Identify which cell holds the provided text, then report its (X, Y) central coordinate. 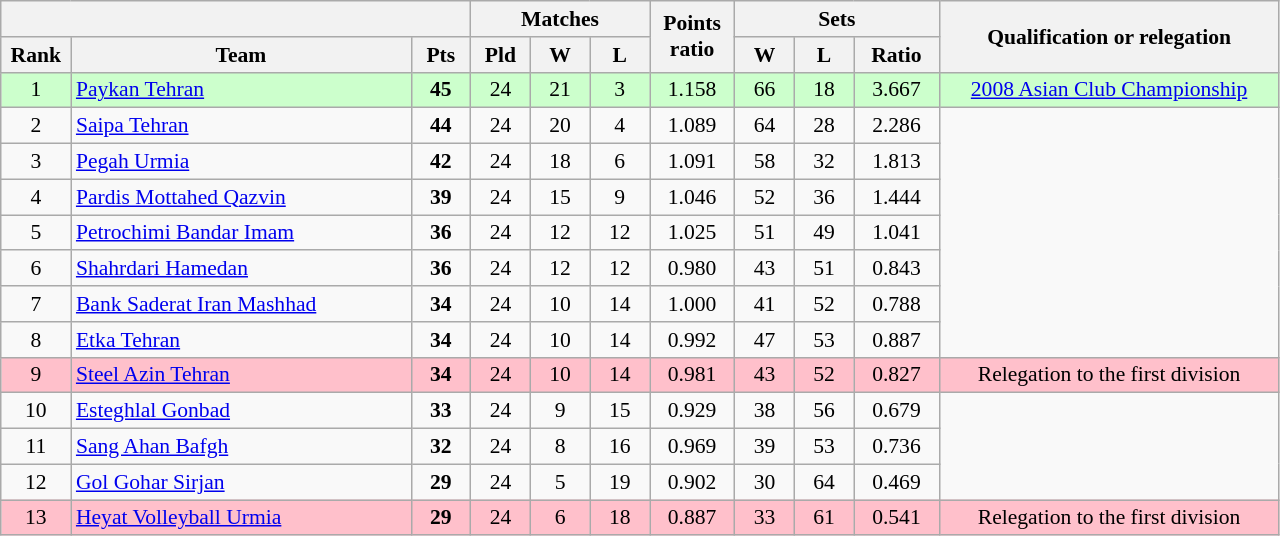
44 (441, 126)
3.667 (896, 90)
1.813 (896, 162)
56 (824, 411)
1.091 (692, 162)
0.929 (692, 411)
11 (36, 447)
Saipa Tehran (241, 126)
13 (36, 518)
Steel Azin Tehran (241, 375)
Pardis Mottahed Qazvin (241, 197)
0.827 (896, 375)
Pts (441, 55)
19 (620, 482)
Heyat Volleyball Urmia (241, 518)
66 (765, 90)
Sets (837, 19)
47 (765, 340)
2 (36, 126)
16 (620, 447)
Petrochimi Bandar Imam (241, 233)
0.902 (692, 482)
Qualification or relegation (1109, 36)
Team (241, 55)
1.000 (692, 304)
Points ratio (692, 36)
0.981 (692, 375)
Shahrdari Hamedan (241, 269)
45 (441, 90)
Bank Saderat Iran Mashhad (241, 304)
Pegah Urmia (241, 162)
0.980 (692, 269)
Rank (36, 55)
28 (824, 126)
2.286 (896, 126)
0.469 (896, 482)
2008 Asian Club Championship (1109, 90)
20 (560, 126)
0.679 (896, 411)
49 (824, 233)
38 (765, 411)
30 (765, 482)
Ratio (896, 55)
0.843 (896, 269)
Etka Tehran (241, 340)
0.992 (692, 340)
41 (765, 304)
1.025 (692, 233)
1 (36, 90)
21 (560, 90)
Sang Ahan Bafgh (241, 447)
1.046 (692, 197)
1.041 (896, 233)
0.736 (896, 447)
1.089 (692, 126)
61 (824, 518)
1.158 (692, 90)
Esteghlal Gonbad (241, 411)
42 (441, 162)
1.444 (896, 197)
0.969 (692, 447)
Matches (560, 19)
Gol Gohar Sirjan (241, 482)
0.788 (896, 304)
58 (765, 162)
Pld (501, 55)
0.541 (896, 518)
Paykan Tehran (241, 90)
7 (36, 304)
